For the text-containing cell, return its midpoint in (X, Y) coordinate format. 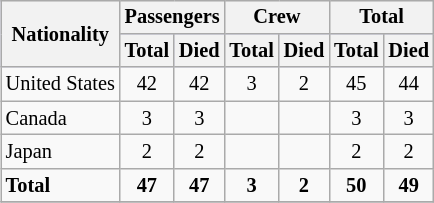
Nationality (60, 34)
Passengers (172, 17)
45 (356, 84)
44 (408, 84)
49 (408, 185)
Crew (278, 17)
United States (60, 84)
Japan (60, 152)
50 (356, 185)
Canada (60, 118)
